For the text-containing cell, return its midpoint in [x, y] coordinate format. 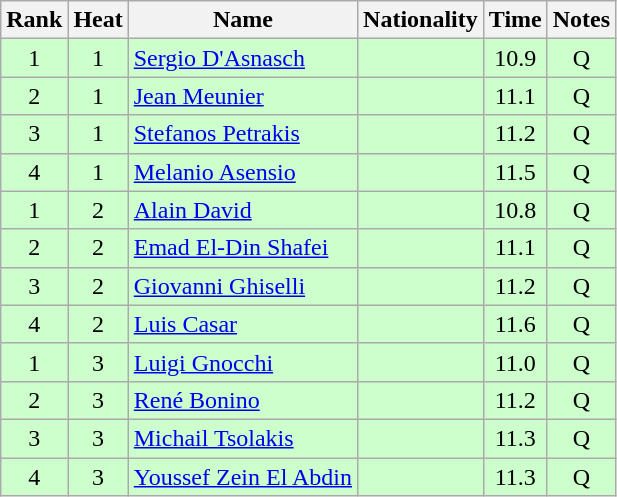
Melanio Asensio [242, 172]
Rank [34, 20]
Luigi Gnocchi [242, 362]
11.0 [515, 362]
Youssef Zein El Abdin [242, 477]
Stefanos Petrakis [242, 134]
Heat [98, 20]
Luis Casar [242, 324]
Nationality [421, 20]
10.9 [515, 58]
Time [515, 20]
Sergio D'Asnasch [242, 58]
René Bonino [242, 400]
Emad El-Din Shafei [242, 248]
Name [242, 20]
Giovanni Ghiselli [242, 286]
Jean Meunier [242, 96]
Notes [581, 20]
10.8 [515, 210]
Alain David [242, 210]
11.5 [515, 172]
Michail Tsolakis [242, 438]
11.6 [515, 324]
